Provide the [x, y] coordinate of the cell's center where the given text is located.  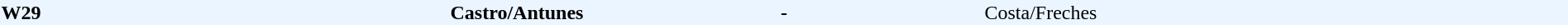
W29 [132, 12]
- [784, 12]
Costa/Freches [1275, 12]
Castro/Antunes [425, 12]
